Determine the [x, y] coordinate at the center of the cell enclosing the given text.  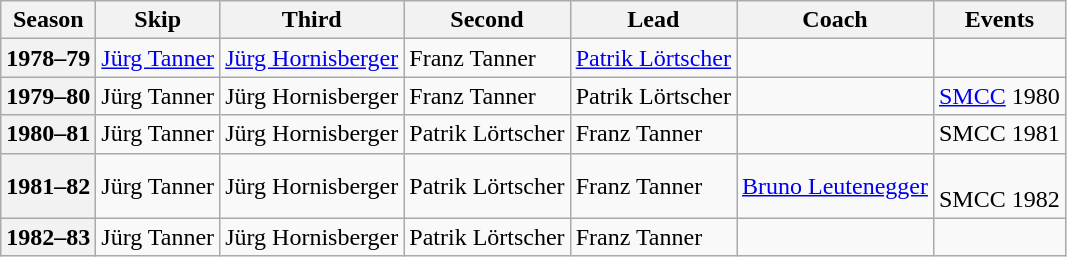
Lead [653, 20]
Skip [158, 20]
Coach [834, 20]
Season [48, 20]
1980–81 [48, 134]
1981–82 [48, 186]
SMCC 1980 [999, 96]
SMCC 1981 [999, 134]
SMCC 1982 [999, 186]
Bruno Leutenegger [834, 186]
Second [487, 20]
1979–80 [48, 96]
1978–79 [48, 58]
Third [312, 20]
1982–83 [48, 237]
Events [999, 20]
